Determine the (x, y) coordinate at the center of the cell enclosing the given text.  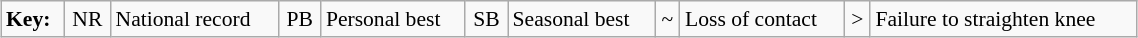
> (857, 19)
SB (486, 19)
PB (299, 19)
Personal best (393, 19)
Loss of contact (762, 19)
NR (87, 19)
Seasonal best (582, 19)
Failure to straighten knee (1004, 19)
Key: (32, 19)
~ (668, 19)
National record (195, 19)
